Capture the cell that displays the provided text and extract its [X, Y] central coordinate. 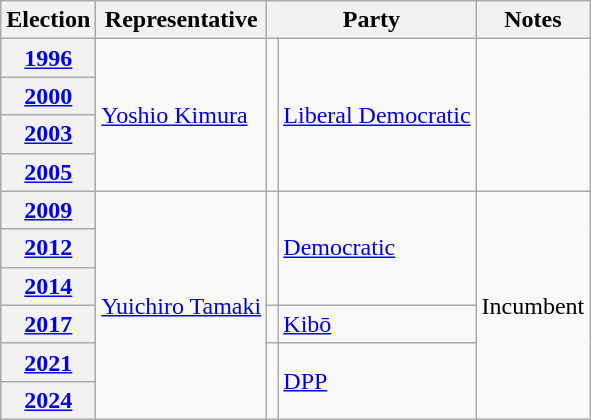
Incumbent [533, 305]
2024 [48, 400]
Yuichiro Tamaki [182, 305]
Yoshio Kimura [182, 115]
Liberal Democratic [377, 115]
2009 [48, 210]
2000 [48, 96]
2017 [48, 324]
2014 [48, 286]
Democratic [377, 248]
DPP [377, 381]
2005 [48, 172]
2003 [48, 134]
Party [372, 20]
Representative [182, 20]
Notes [533, 20]
Election [48, 20]
1996 [48, 58]
2021 [48, 362]
Kibō [377, 324]
2012 [48, 248]
